Search for the cell housing the specified text and yield its (X, Y) center coordinate. 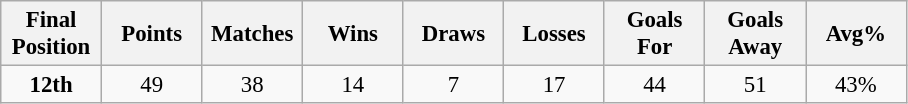
Goals Away (756, 34)
44 (654, 85)
51 (756, 85)
17 (554, 85)
Final Position (52, 34)
Points (152, 34)
Matches (252, 34)
14 (354, 85)
38 (252, 85)
Avg% (856, 34)
Losses (554, 34)
43% (856, 85)
49 (152, 85)
7 (454, 85)
Wins (354, 34)
Goals For (654, 34)
Draws (454, 34)
12th (52, 85)
